Return (X, Y) of the center of cell containing provided text 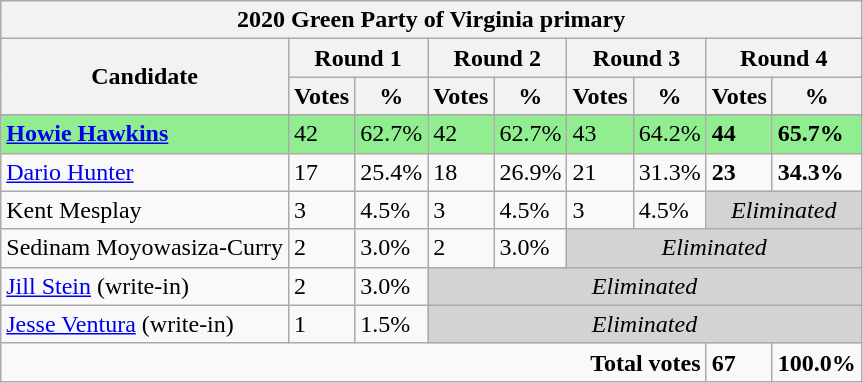
Howie Hawkins (145, 134)
Total votes (354, 362)
23 (739, 172)
26.9% (530, 172)
17 (321, 172)
2020 Green Party of Virginia primary (432, 20)
100.0% (816, 362)
Sedinam Moyowasiza-Curry (145, 248)
34.3% (816, 172)
25.4% (392, 172)
Round 3 (636, 58)
Kent Mesplay (145, 210)
65.7% (816, 134)
Candidate (145, 77)
44 (739, 134)
1 (321, 324)
Round 2 (498, 58)
Jesse Ventura (write-in) (145, 324)
64.2% (670, 134)
Round 1 (358, 58)
18 (461, 172)
31.3% (670, 172)
Jill Stein (write-in) (145, 286)
Round 4 (784, 58)
Dario Hunter (145, 172)
67 (739, 362)
21 (600, 172)
43 (600, 134)
1.5% (392, 324)
